Identify which cell holds the provided text, then report its [X, Y] central coordinate. 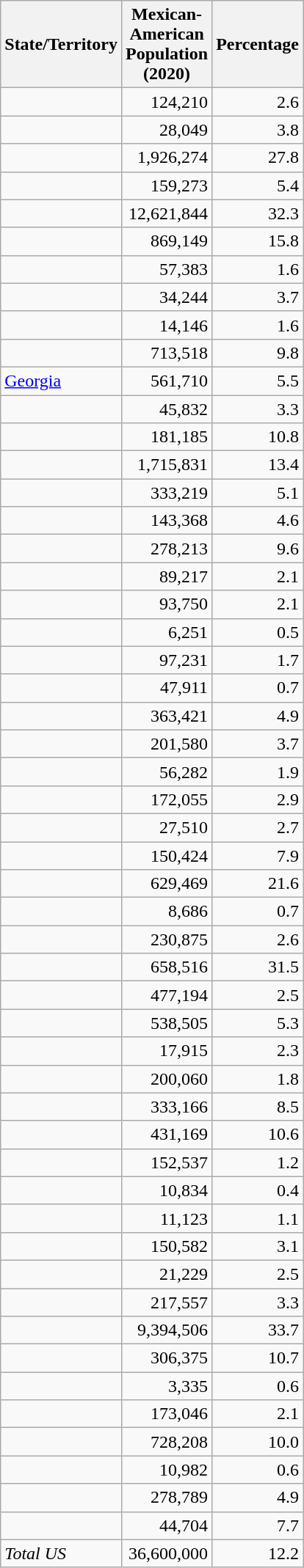
306,375 [167, 1358]
363,421 [167, 716]
10,834 [167, 1190]
10.8 [258, 437]
13.4 [258, 465]
36,600,000 [167, 1553]
89,217 [167, 576]
159,273 [167, 186]
28,049 [167, 130]
44,704 [167, 1525]
2.3 [258, 1051]
97,231 [167, 660]
0.4 [258, 1190]
45,832 [167, 409]
181,185 [167, 437]
869,149 [167, 241]
5.5 [258, 381]
5.3 [258, 1023]
152,537 [167, 1162]
561,710 [167, 381]
Georgia [62, 381]
658,516 [167, 967]
1.7 [258, 660]
5.1 [258, 493]
629,469 [167, 884]
31.5 [258, 967]
1.1 [258, 1218]
278,789 [167, 1498]
217,557 [167, 1302]
477,194 [167, 995]
124,210 [167, 102]
11,123 [167, 1218]
27,510 [167, 827]
21,229 [167, 1274]
Percentage [258, 44]
1,926,274 [167, 158]
713,518 [167, 353]
728,208 [167, 1442]
150,424 [167, 856]
9,394,506 [167, 1330]
2.9 [258, 799]
1.9 [258, 772]
150,582 [167, 1246]
278,213 [167, 549]
10.7 [258, 1358]
10.6 [258, 1135]
5.4 [258, 186]
9.8 [258, 353]
Total US [62, 1553]
201,580 [167, 744]
33.7 [258, 1330]
1,715,831 [167, 465]
47,911 [167, 688]
1.8 [258, 1079]
172,055 [167, 799]
8.5 [258, 1107]
Mexican-AmericanPopulation(2020) [167, 44]
333,166 [167, 1107]
15.8 [258, 241]
431,169 [167, 1135]
538,505 [167, 1023]
3.8 [258, 130]
57,383 [167, 269]
7.7 [258, 1525]
143,368 [167, 521]
34,244 [167, 297]
9.6 [258, 549]
333,219 [167, 493]
12,621,844 [167, 213]
32.3 [258, 213]
27.8 [258, 158]
State/Territory [62, 44]
3.1 [258, 1246]
10.0 [258, 1442]
6,251 [167, 632]
7.9 [258, 856]
17,915 [167, 1051]
3,335 [167, 1386]
10,982 [167, 1470]
200,060 [167, 1079]
56,282 [167, 772]
4.6 [258, 521]
1.2 [258, 1162]
8,686 [167, 912]
21.6 [258, 884]
14,146 [167, 325]
12.2 [258, 1553]
173,046 [167, 1414]
0.5 [258, 632]
93,750 [167, 604]
230,875 [167, 939]
2.7 [258, 827]
